Identify which cell holds the provided text, then report its (x, y) central coordinate. 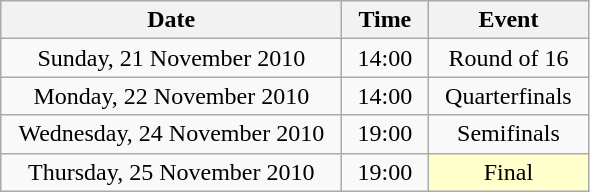
Sunday, 21 November 2010 (172, 58)
Wednesday, 24 November 2010 (172, 134)
Time (385, 20)
Round of 16 (508, 58)
Date (172, 20)
Quarterfinals (508, 96)
Thursday, 25 November 2010 (172, 172)
Monday, 22 November 2010 (172, 96)
Final (508, 172)
Semifinals (508, 134)
Event (508, 20)
